Pinpoint the cell where the given text exists, returning its [x, y] midpoint coordinate. 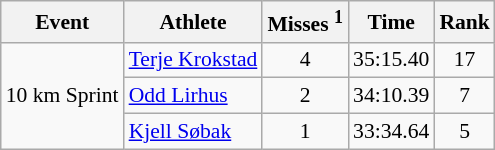
33:34.64 [391, 132]
35:15.40 [391, 60]
10 km Sprint [62, 96]
Terje Krokstad [194, 60]
Event [62, 22]
Time [391, 22]
Rank [464, 22]
34:10.39 [391, 96]
Kjell Søbak [194, 132]
Misses 1 [305, 22]
1 [305, 132]
4 [305, 60]
7 [464, 96]
5 [464, 132]
Odd Lirhus [194, 96]
17 [464, 60]
Athlete [194, 22]
2 [305, 96]
